Determine the (x, y) coordinate at the center of the cell enclosing the given text.  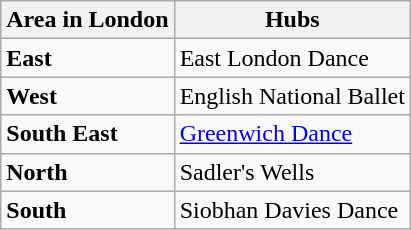
South East (88, 134)
North (88, 172)
East (88, 58)
Area in London (88, 20)
South (88, 210)
Greenwich Dance (292, 134)
West (88, 96)
Hubs (292, 20)
Sadler's Wells (292, 172)
English National Ballet (292, 96)
East London Dance (292, 58)
Siobhan Davies Dance (292, 210)
